Determine the [X, Y] coordinate at the center of the cell enclosing the given text.  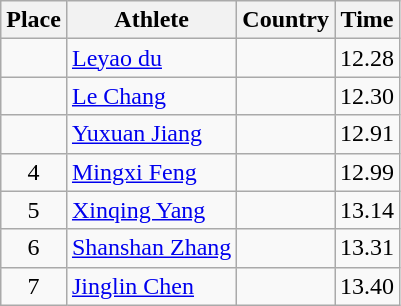
Jinglin Chen [151, 286]
5 [34, 210]
Shanshan Zhang [151, 248]
Athlete [151, 20]
Leyao du [151, 58]
12.28 [368, 58]
Time [368, 20]
13.14 [368, 210]
12.91 [368, 134]
Xinqing Yang [151, 210]
7 [34, 286]
Le Chang [151, 96]
13.31 [368, 248]
4 [34, 172]
Country [286, 20]
Yuxuan Jiang [151, 134]
6 [34, 248]
12.99 [368, 172]
12.30 [368, 96]
Place [34, 20]
Mingxi Feng [151, 172]
13.40 [368, 286]
